Identify which cell holds the provided text, then report its [x, y] central coordinate. 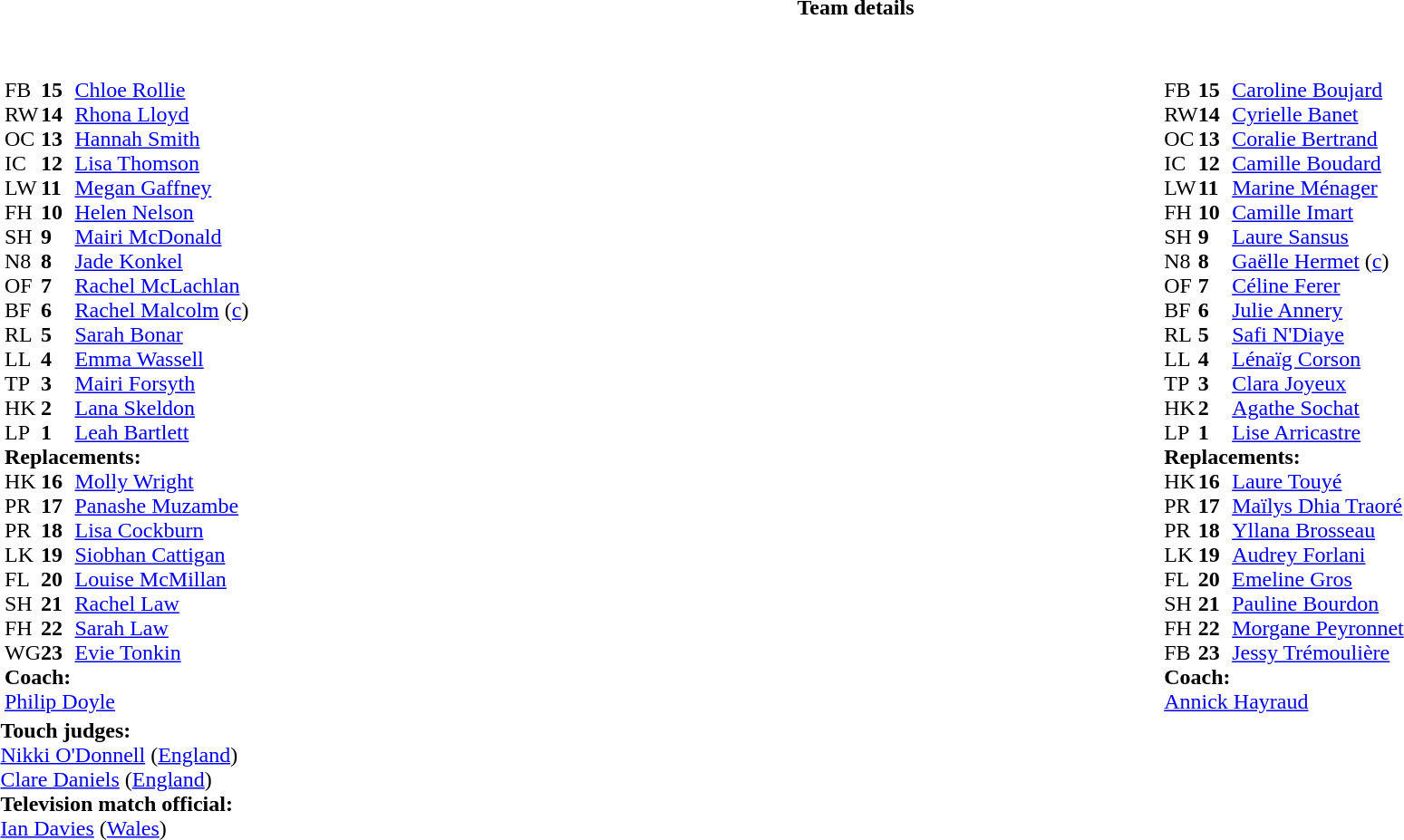
Emeline Gros [1318, 580]
Rhona Lloyd [161, 114]
Annick Hayraud [1283, 701]
Marine Ménager [1318, 188]
Mairi Forsyth [161, 384]
Julie Annery [1318, 310]
Helen Nelson [161, 212]
Clara Joyeux [1318, 384]
Lisa Thomson [161, 163]
Sarah Bonar [161, 335]
Siobhan Cattigan [161, 555]
Yllana Brosseau [1318, 531]
Cyrielle Banet [1318, 114]
Evie Tonkin [161, 652]
Safi N'Diaye [1318, 335]
Panashe Muzambe [161, 506]
Hannah Smith [161, 140]
Caroline Boujard [1318, 91]
Morgane Peyronnet [1318, 629]
WG [23, 652]
Chloe Rollie [161, 91]
Molly Wright [161, 482]
Agathe Sochat [1318, 408]
Lisa Cockburn [161, 531]
Jessy Trémoulière [1318, 652]
Rachel Malcolm (c) [161, 310]
Audrey Forlani [1318, 555]
Megan Gaffney [161, 188]
Philip Doyle [127, 701]
Céline Ferer [1318, 286]
Laure Sansus [1318, 237]
Sarah Law [161, 629]
Lénaïg Corson [1318, 359]
Gaëlle Hermet (c) [1318, 261]
Rachel McLachlan [161, 286]
Camille Imart [1318, 212]
Coralie Bertrand [1318, 140]
Emma Wassell [161, 359]
Mairi McDonald [161, 237]
Camille Boudard [1318, 163]
Leah Bartlett [161, 433]
Rachel Law [161, 603]
Maïlys Dhia Traoré [1318, 506]
Louise McMillan [161, 580]
Lana Skeldon [161, 408]
Pauline Bourdon [1318, 603]
Jade Konkel [161, 261]
Laure Touyé [1318, 482]
Lise Arricastre [1318, 433]
